Locate the cell with the specified text and output its [x, y] center coordinate. 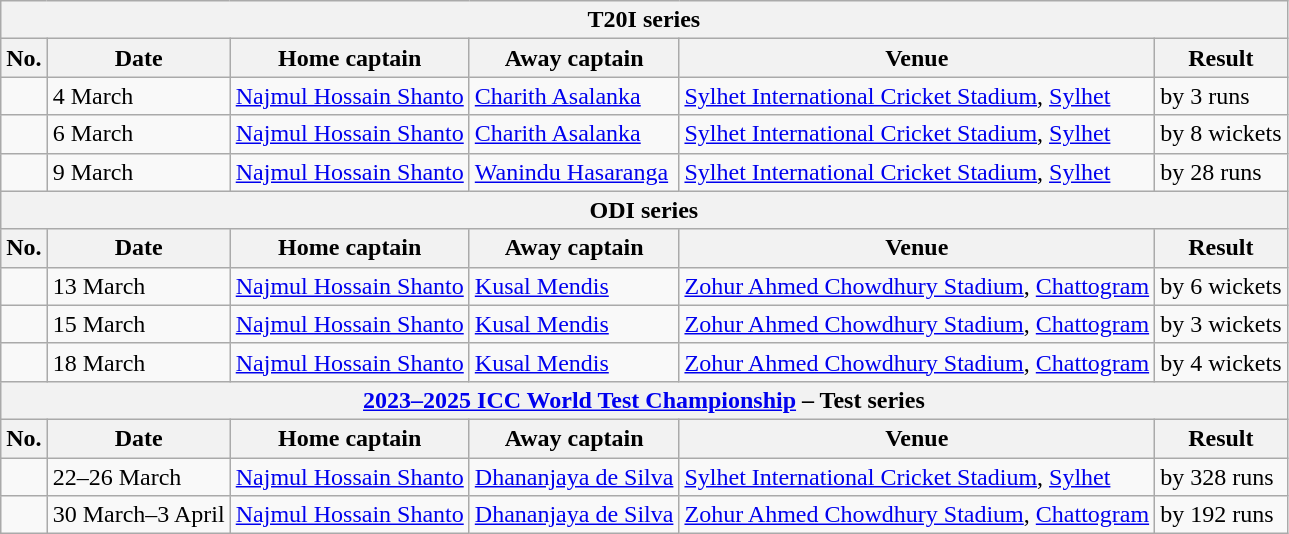
13 March [138, 286]
by 6 wickets [1221, 286]
Wanindu Hasaranga [574, 172]
18 March [138, 362]
2023–2025 ICC World Test Championship – Test series [644, 400]
6 March [138, 134]
T20I series [644, 20]
4 March [138, 96]
by 8 wickets [1221, 134]
ODI series [644, 210]
by 3 runs [1221, 96]
by 192 runs [1221, 515]
by 328 runs [1221, 477]
by 4 wickets [1221, 362]
by 28 runs [1221, 172]
by 3 wickets [1221, 324]
9 March [138, 172]
15 March [138, 324]
22–26 March [138, 477]
30 March–3 April [138, 515]
